Return (x, y) of the center of cell containing provided text 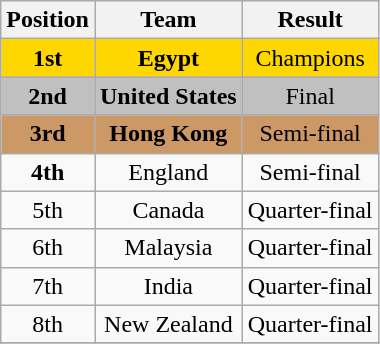
Malaysia (168, 248)
Final (310, 96)
4th (48, 172)
Canada (168, 210)
3rd (48, 134)
Champions (310, 58)
2nd (48, 96)
5th (48, 210)
1st (48, 58)
Team (168, 20)
Result (310, 20)
United States (168, 96)
Egypt (168, 58)
Hong Kong (168, 134)
India (168, 286)
Position (48, 20)
New Zealand (168, 324)
7th (48, 286)
England (168, 172)
8th (48, 324)
6th (48, 248)
